Provide the [x, y] coordinate of the cell's center where the given text is located.  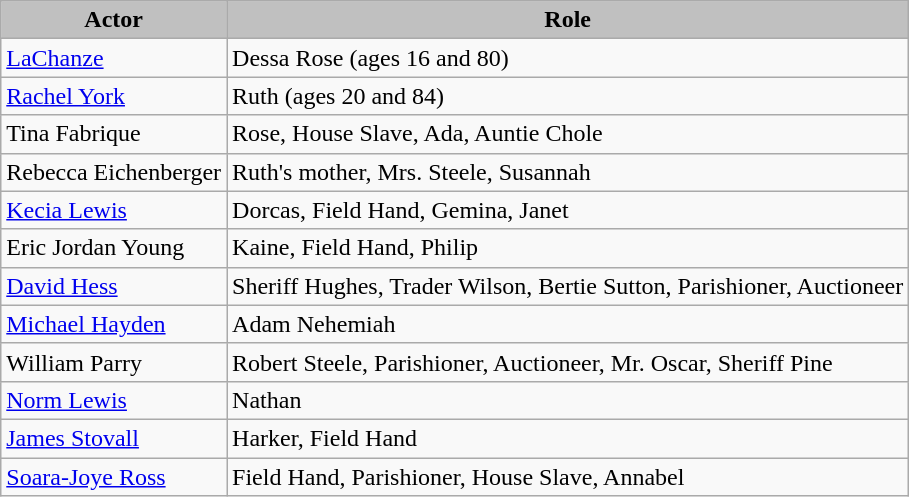
James Stovall [114, 438]
Soara-Joye Ross [114, 477]
Dorcas, Field Hand, Gemina, Janet [568, 210]
Kecia Lewis [114, 210]
LaChanze [114, 58]
Sheriff Hughes, Trader Wilson, Bertie Sutton, Parishioner, Auctioneer [568, 286]
Kaine, Field Hand, Philip [568, 248]
Rebecca Eichenberger [114, 172]
Role [568, 20]
Rachel York [114, 96]
William Parry [114, 362]
Dessa Rose (ages 16 and 80) [568, 58]
David Hess [114, 286]
Adam Nehemiah [568, 324]
Harker, Field Hand [568, 438]
Michael Hayden [114, 324]
Norm Lewis [114, 400]
Field Hand, Parishioner, House Slave, Annabel [568, 477]
Eric Jordan Young [114, 248]
Rose, House Slave, Ada, Auntie Chole [568, 134]
Nathan [568, 400]
Ruth's mother, Mrs. Steele, Susannah [568, 172]
Ruth (ages 20 and 84) [568, 96]
Tina Fabrique [114, 134]
Robert Steele, Parishioner, Auctioneer, Mr. Oscar, Sheriff Pine [568, 362]
Actor [114, 20]
